Capture the cell that displays the provided text and extract its (x, y) central coordinate. 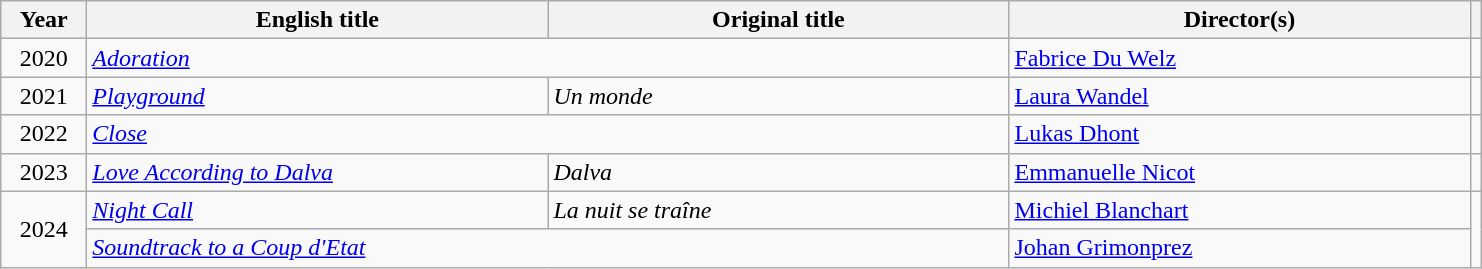
Close (548, 134)
Johan Grimonprez (1240, 248)
Love According to Dalva (318, 172)
2024 (44, 229)
2021 (44, 96)
Un monde (778, 96)
2020 (44, 58)
Dalva (778, 172)
Original title (778, 20)
Fabrice Du Welz (1240, 58)
Emmanuelle Nicot (1240, 172)
La nuit se traîne (778, 210)
Laura Wandel (1240, 96)
Night Call (318, 210)
Lukas Dhont (1240, 134)
Soundtrack to a Coup d'Etat (548, 248)
Adoration (548, 58)
2022 (44, 134)
Year (44, 20)
Director(s) (1240, 20)
Playground (318, 96)
Michiel Blanchart (1240, 210)
2023 (44, 172)
English title (318, 20)
